Locate the cell with the specified text and output its (x, y) center coordinate. 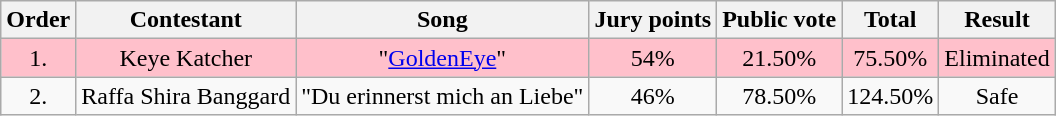
Public vote (780, 20)
124.50% (890, 96)
"Du erinnerst mich an Liebe" (442, 96)
54% (653, 58)
Song (442, 20)
Raffa Shira Banggard (186, 96)
Eliminated (997, 58)
Contestant (186, 20)
75.50% (890, 58)
Result (997, 20)
Safe (997, 96)
Jury points (653, 20)
Total (890, 20)
1. (38, 58)
46% (653, 96)
"GoldenEye" (442, 58)
21.50% (780, 58)
78.50% (780, 96)
2. (38, 96)
Order (38, 20)
Keye Katcher (186, 58)
